Determine the [X, Y] coordinate at the center of the cell enclosing the given text.  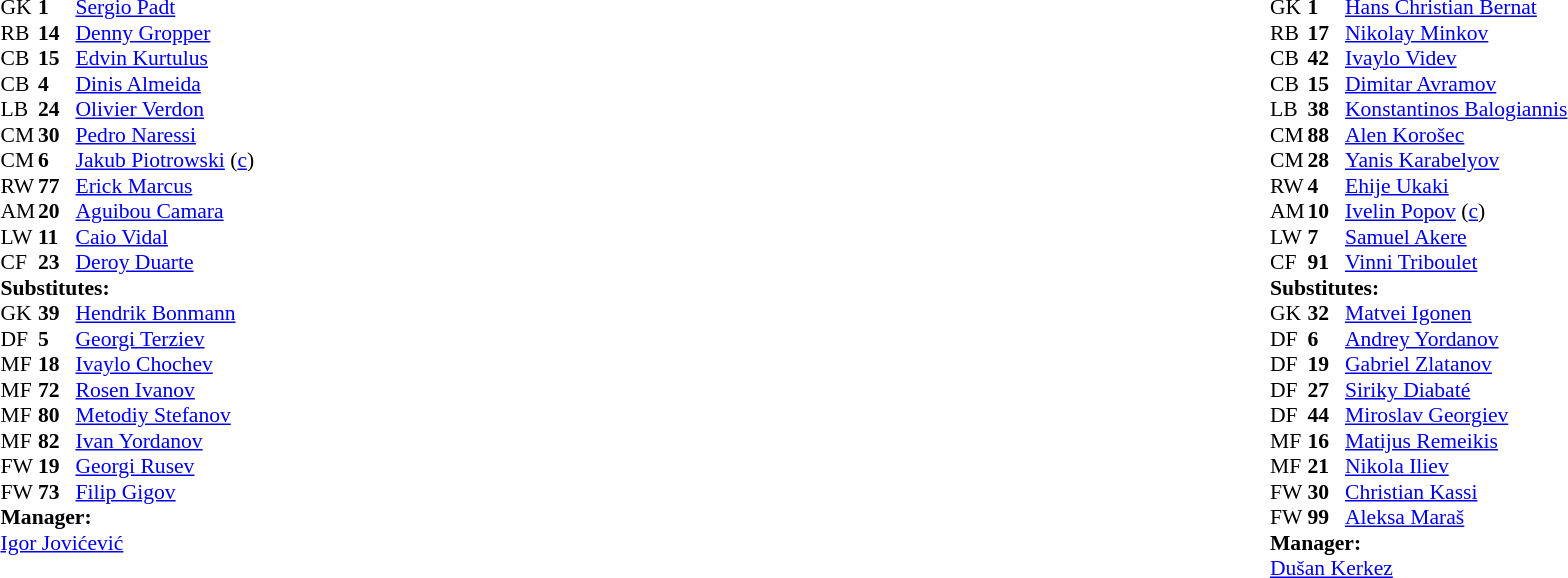
Ivan Yordanov [166, 441]
Matvei Igonen [1456, 313]
23 [57, 263]
Dinis Almeida [166, 84]
21 [1326, 467]
77 [57, 186]
80 [57, 415]
44 [1326, 415]
24 [57, 109]
Yanis Karabelyov [1456, 161]
5 [57, 339]
99 [1326, 517]
39 [57, 313]
38 [1326, 109]
Ehije Ukaki [1456, 186]
Filip Gigov [166, 492]
Andrey Yordanov [1456, 339]
Gabriel Zlatanov [1456, 365]
Georgi Rusev [166, 467]
Georgi Terziev [166, 339]
11 [57, 237]
88 [1326, 135]
Deroy Duarte [166, 263]
Nikola Iliev [1456, 467]
Igor Jovićević [127, 543]
42 [1326, 59]
Denny Gropper [166, 33]
Samuel Akere [1456, 237]
14 [57, 33]
73 [57, 492]
18 [57, 365]
Hendrik Bonmann [166, 313]
28 [1326, 161]
27 [1326, 390]
Caio Vidal [166, 237]
10 [1326, 211]
20 [57, 211]
91 [1326, 263]
82 [57, 441]
Miroslav Georgiev [1456, 415]
Christian Kassi [1456, 492]
Dimitar Avramov [1456, 84]
16 [1326, 441]
Olivier Verdon [166, 109]
32 [1326, 313]
Nikolay Minkov [1456, 33]
72 [57, 390]
Metodiy Stefanov [166, 415]
Aguibou Camara [166, 211]
Matijus Remeikis [1456, 441]
Jakub Piotrowski (c) [166, 161]
Alen Korošec [1456, 135]
Ivaylo Chochev [166, 365]
Rosen Ivanov [166, 390]
Edvin Kurtulus [166, 59]
7 [1326, 237]
Aleksa Maraš [1456, 517]
Ivaylo Videv [1456, 59]
Siriky Diabaté [1456, 390]
Ivelin Popov (c) [1456, 211]
17 [1326, 33]
Erick Marcus [166, 186]
Vinni Triboulet [1456, 263]
Pedro Naressi [166, 135]
Konstantinos Balogiannis [1456, 109]
